Return the [x, y] coordinate for the center point of the cell that contains the specified text.  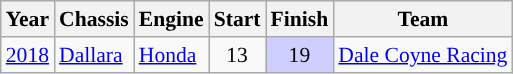
Honda [172, 55]
19 [300, 55]
Finish [300, 19]
Team [422, 19]
Year [28, 19]
Start [238, 19]
Engine [172, 19]
Dallara [94, 55]
Dale Coyne Racing [422, 55]
13 [238, 55]
Chassis [94, 19]
2018 [28, 55]
